Return the [x, y] coordinate for the center point of the cell that contains the specified text.  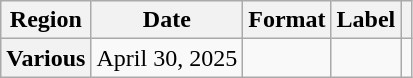
Various [46, 58]
Format [287, 20]
Date [167, 20]
Label [366, 20]
Region [46, 20]
April 30, 2025 [167, 58]
